Search for the cell housing the specified text and yield its (X, Y) center coordinate. 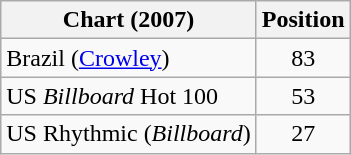
83 (303, 58)
US Rhythmic (Billboard) (129, 134)
US Billboard Hot 100 (129, 96)
Brazil (Crowley) (129, 58)
53 (303, 96)
Position (303, 20)
27 (303, 134)
Chart (2007) (129, 20)
